From the cell containing the given text, extract its center point as [X, Y] coordinate. 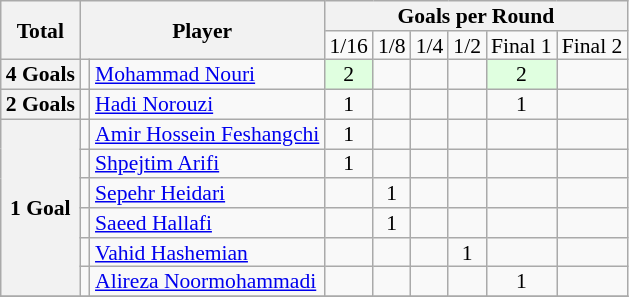
Vahid Hashemian [207, 253]
1 Goal [40, 208]
4 Goals [40, 75]
Shpejtim Arifi [207, 164]
Saeed Hallafi [207, 223]
1/16 [348, 46]
Goals per Round [476, 16]
Hadi Norouzi [207, 105]
Total [40, 30]
Mohammad Nouri [207, 75]
2 Goals [40, 105]
1/8 [392, 46]
Amir Hossein Feshangchi [207, 134]
Player [202, 30]
Final 1 [522, 46]
Sepehr Heidari [207, 193]
1/4 [430, 46]
Alireza Noormohammadi [207, 282]
Final 2 [592, 46]
1/2 [467, 46]
